Capture the cell that displays the provided text and extract its (x, y) central coordinate. 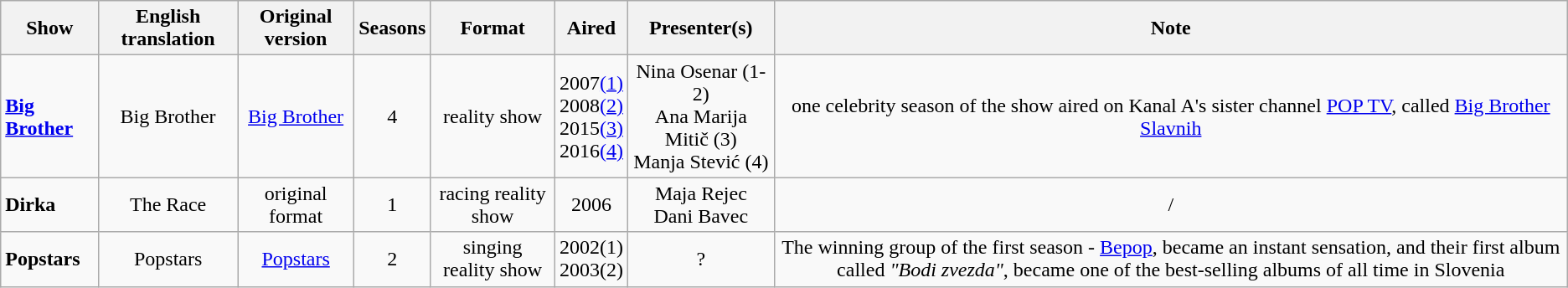
2 (392, 260)
The Race (168, 204)
Format (493, 28)
2007(1)2008(2)2015(3)2016(4) (591, 116)
English translation (168, 28)
4 (392, 116)
Presenter(s) (700, 28)
Show (50, 28)
singing reality show (493, 260)
2002(1)2003(2) (591, 260)
Dirka (50, 204)
Aired (591, 28)
Note (1171, 28)
Maja RejecDani Bavec (700, 204)
Nina Osenar (1-2)Ana Marija Mitič (3)Manja Stević (4) (700, 116)
original format (297, 204)
/ (1171, 204)
? (700, 260)
one celebrity season of the show aired on Kanal A's sister channel POP TV, called Big Brother Slavnih (1171, 116)
1 (392, 204)
Seasons (392, 28)
reality show (493, 116)
racing reality show (493, 204)
2006 (591, 204)
Original version (297, 28)
